For the text-containing cell, return its midpoint in [x, y] coordinate format. 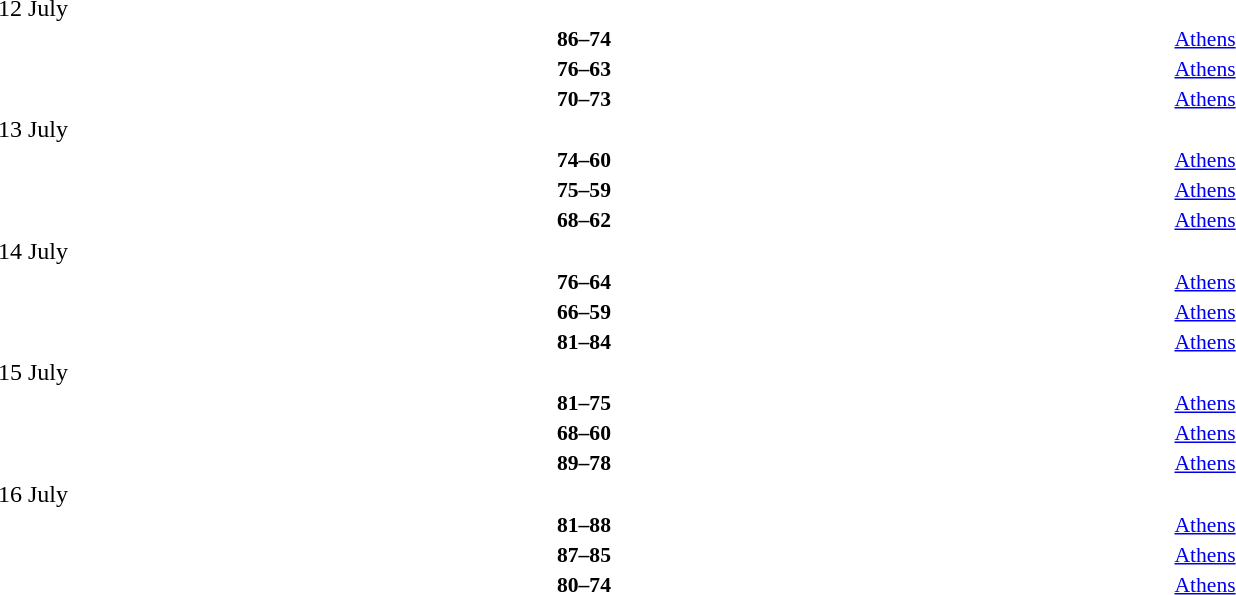
68–60 [584, 433]
74–60 [584, 160]
76–63 [584, 68]
86–74 [584, 38]
89–78 [584, 463]
70–73 [584, 98]
75–59 [584, 190]
81–88 [584, 524]
81–75 [584, 403]
76–64 [584, 282]
81–84 [584, 342]
66–59 [584, 312]
87–85 [584, 554]
68–62 [584, 220]
